Detect which cell encompasses the target text, then output its (x, y) center coordinate. 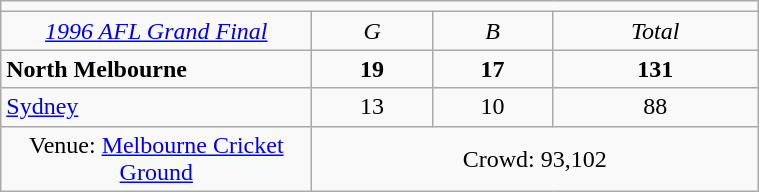
1996 AFL Grand Final (156, 31)
Total (656, 31)
Sydney (156, 107)
17 (492, 69)
13 (372, 107)
131 (656, 69)
Crowd: 93,102 (535, 158)
88 (656, 107)
North Melbourne (156, 69)
B (492, 31)
19 (372, 69)
G (372, 31)
Venue: Melbourne Cricket Ground (156, 158)
10 (492, 107)
